Capture the cell that displays the provided text and extract its (x, y) central coordinate. 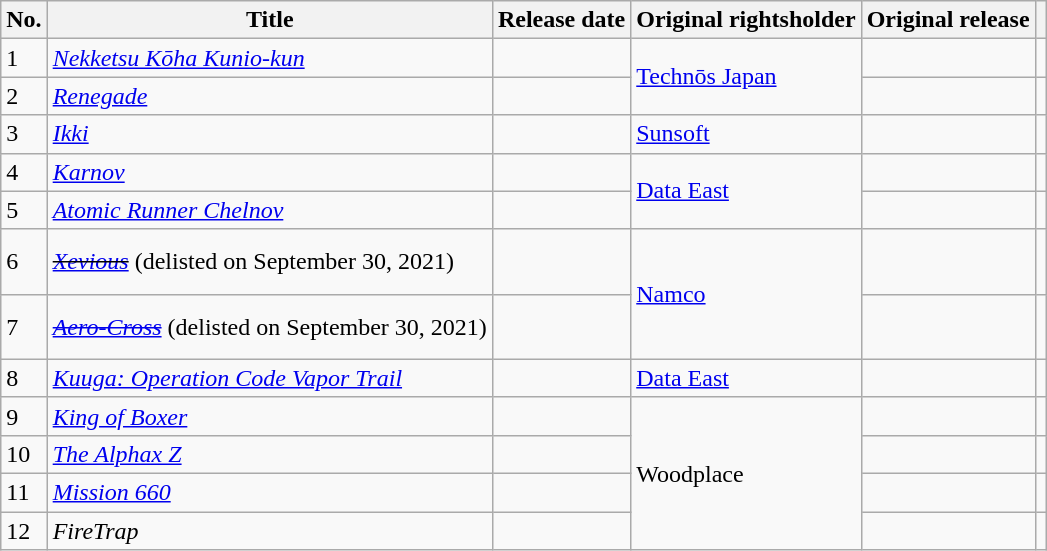
Atomic Runner Chelnov (270, 210)
Release date (561, 20)
Sunsoft (746, 134)
Title (270, 20)
8 (24, 378)
Renegade (270, 96)
7 (24, 326)
Ikki (270, 134)
Aero-Cross (delisted on September 30, 2021) (270, 326)
11 (24, 492)
9 (24, 416)
6 (24, 262)
Technōs Japan (746, 77)
12 (24, 531)
The Alphax Z (270, 454)
Original release (948, 20)
2 (24, 96)
FireTrap (270, 531)
No. (24, 20)
4 (24, 172)
1 (24, 58)
Mission 660 (270, 492)
King of Boxer (270, 416)
Woodplace (746, 473)
Original rightsholder (746, 20)
Nekketsu Kōha Kunio-kun (270, 58)
5 (24, 210)
Kuuga: Operation Code Vapor Trail (270, 378)
10 (24, 454)
3 (24, 134)
Namco (746, 294)
Xevious (delisted on September 30, 2021) (270, 262)
Karnov (270, 172)
